Determine the [X, Y] coordinate at the center of the cell enclosing the given text.  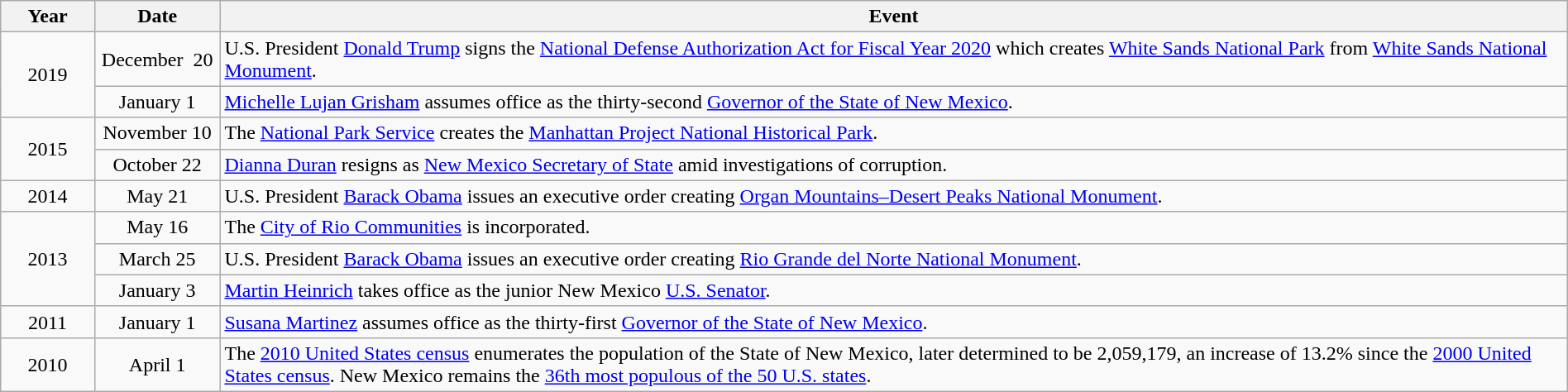
Date [157, 17]
May 16 [157, 227]
April 1 [157, 364]
2010 [48, 364]
Event [893, 17]
Martin Heinrich takes office as the junior New Mexico U.S. Senator. [893, 290]
Susana Martinez assumes office as the thirty-first Governor of the State of New Mexico. [893, 322]
2011 [48, 322]
Year [48, 17]
Dianna Duran resigns as New Mexico Secretary of State amid investigations of corruption. [893, 165]
Michelle Lujan Grisham assumes office as the thirty-second Governor of the State of New Mexico. [893, 102]
2014 [48, 196]
May 21 [157, 196]
The National Park Service creates the Manhattan Project National Historical Park. [893, 133]
December 20 [157, 60]
U.S. President Barack Obama issues an executive order creating Organ Mountains–Desert Peaks National Monument. [893, 196]
2013 [48, 259]
2015 [48, 149]
November 10 [157, 133]
October 22 [157, 165]
2019 [48, 74]
March 25 [157, 259]
U.S. President Barack Obama issues an executive order creating Rio Grande del Norte National Monument. [893, 259]
January 3 [157, 290]
The City of Rio Communities is incorporated. [893, 227]
